From the cell containing the given text, extract its center point as (x, y) coordinate. 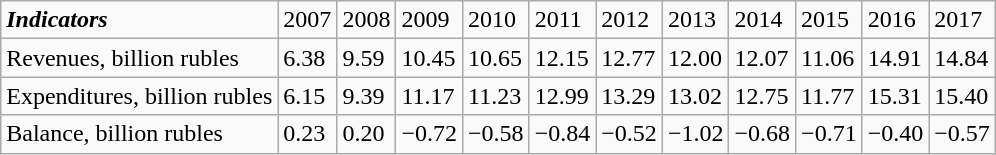
6.38 (308, 58)
15.31 (896, 96)
2013 (696, 20)
2015 (830, 20)
12.07 (762, 58)
2008 (366, 20)
−0.58 (496, 134)
2014 (762, 20)
13.02 (696, 96)
−0.68 (762, 134)
2011 (562, 20)
2012 (630, 20)
−1.02 (696, 134)
11.23 (496, 96)
2007 (308, 20)
15.40 (962, 96)
12.99 (562, 96)
−0.72 (430, 134)
0.20 (366, 134)
2010 (496, 20)
2017 (962, 20)
0.23 (308, 134)
Expenditures, billion rubles (140, 96)
Balance, billion rubles (140, 134)
14.91 (896, 58)
11.77 (830, 96)
9.39 (366, 96)
10.65 (496, 58)
12.00 (696, 58)
13.29 (630, 96)
2009 (430, 20)
−0.57 (962, 134)
11.17 (430, 96)
9.59 (366, 58)
−0.40 (896, 134)
Revenues, billion rubles (140, 58)
14.84 (962, 58)
2016 (896, 20)
−0.84 (562, 134)
6.15 (308, 96)
12.15 (562, 58)
−0.71 (830, 134)
12.75 (762, 96)
Indicators (140, 20)
10.45 (430, 58)
11.06 (830, 58)
−0.52 (630, 134)
12.77 (630, 58)
